Detect which cell encompasses the target text, then output its (X, Y) center coordinate. 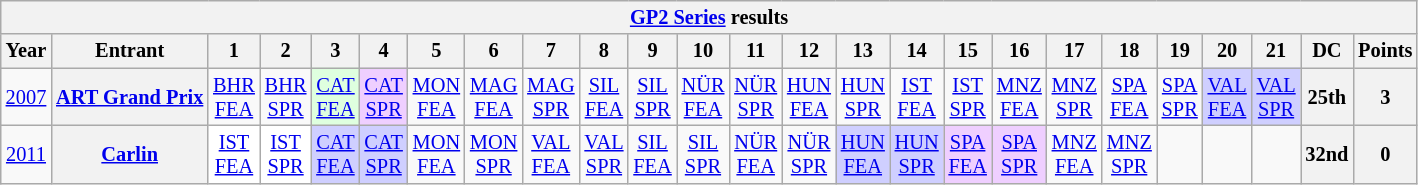
5 (436, 51)
Entrant (130, 51)
16 (1020, 51)
2007 (26, 97)
MAGSPR (550, 97)
BHRFEA (234, 97)
9 (652, 51)
32nd (1326, 154)
2 (286, 51)
17 (1074, 51)
Year (26, 51)
1 (234, 51)
19 (1180, 51)
4 (384, 51)
BHRSPR (286, 97)
MAGFEA (494, 97)
10 (704, 51)
15 (968, 51)
14 (917, 51)
0 (1385, 154)
25th (1326, 97)
DC (1326, 51)
GP2 Series results (710, 17)
12 (809, 51)
ART Grand Prix (130, 97)
2011 (26, 154)
13 (863, 51)
20 (1228, 51)
6 (494, 51)
11 (756, 51)
Carlin (130, 154)
21 (1276, 51)
7 (550, 51)
18 (1130, 51)
Points (1385, 51)
MONSPR (494, 154)
8 (604, 51)
